Determine the [X, Y] coordinate at the center of the cell enclosing the given text.  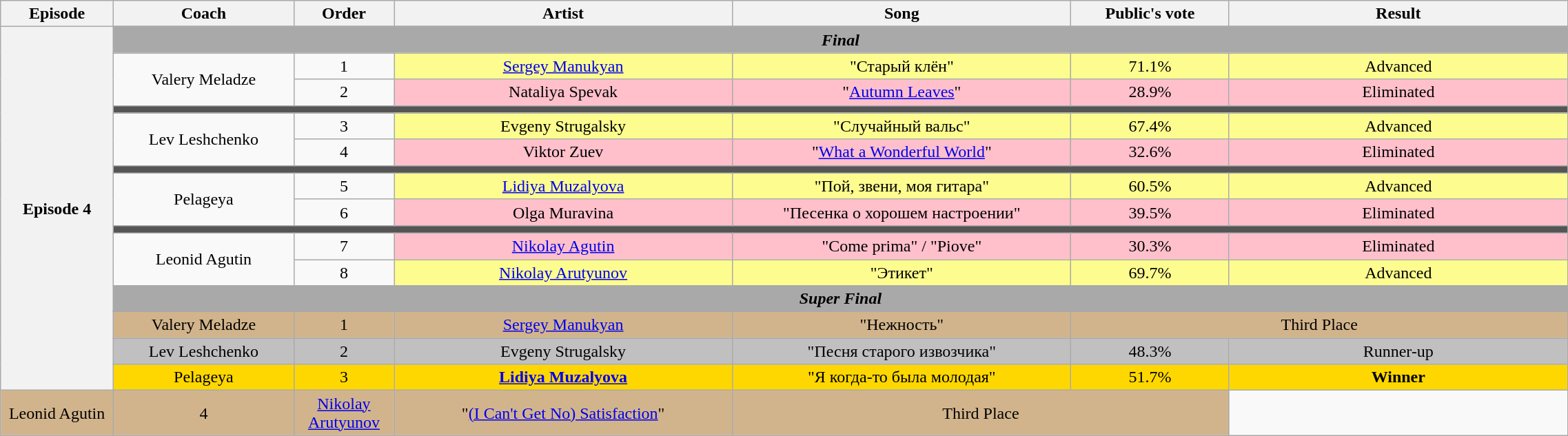
32.6% [1150, 152]
Nataliya Spevak [564, 92]
Song [902, 14]
6 [343, 212]
"Старый клён" [902, 66]
51.7% [1150, 377]
Artist [564, 14]
Olga Muravina [564, 212]
Winner [1398, 377]
Nikolay Agutin [564, 246]
Runner-up [1398, 351]
48.3% [1150, 351]
Coach [203, 14]
"Autumn Leaves" [902, 92]
"Песенка о хорошем настроении" [902, 212]
39.5% [1150, 212]
"Нежность" [902, 325]
"Случайный вальс" [902, 126]
"Этикет" [902, 272]
"Пой, звени, моя гитара" [902, 186]
7 [343, 246]
67.4% [1150, 126]
"(I Can't Get No) Satisfaction" [564, 413]
"Come prima" / "Piove" [902, 246]
Episode [57, 14]
Order [343, 14]
Result [1398, 14]
8 [343, 272]
71.1% [1150, 66]
Episode 4 [57, 209]
Viktor Zuev [564, 152]
69.7% [1150, 272]
5 [343, 186]
28.9% [1150, 92]
Public's vote [1150, 14]
30.3% [1150, 246]
"Песня старого извозчика" [902, 351]
Final [840, 40]
Super Final [840, 299]
"Я когда-то была молодая" [902, 377]
"What a Wonderful World" [902, 152]
60.5% [1150, 186]
